From the cell containing the given text, extract its center point as [X, Y] coordinate. 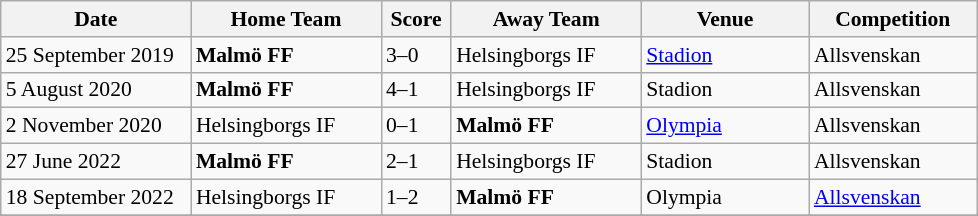
Venue [725, 19]
0–1 [416, 126]
2 November 2020 [96, 126]
25 September 2019 [96, 55]
27 June 2022 [96, 162]
Date [96, 19]
2–1 [416, 162]
3–0 [416, 55]
Score [416, 19]
18 September 2022 [96, 197]
5 August 2020 [96, 90]
1–2 [416, 197]
4–1 [416, 90]
Home Team [286, 19]
Competition [893, 19]
Away Team [546, 19]
